Identify which cell holds the provided text, then report its (x, y) central coordinate. 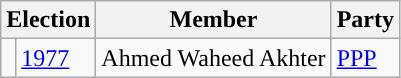
Party (365, 20)
1977 (56, 58)
Ahmed Waheed Akhter (214, 58)
Election (48, 20)
PPP (365, 58)
Member (214, 20)
